Scan for the cell matching the given text and deliver its [x, y] coordinate at center. 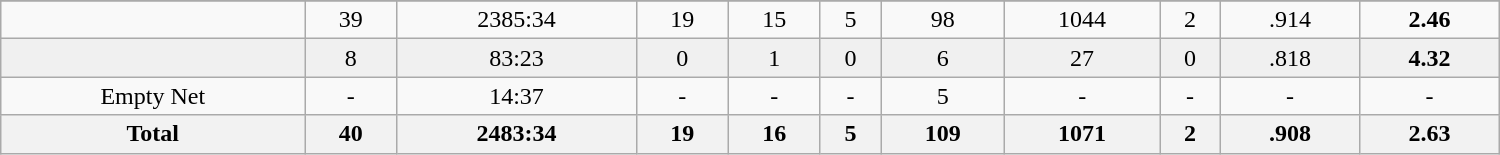
14:37 [516, 96]
.908 [1290, 134]
39 [351, 20]
8 [351, 58]
98 [943, 20]
15 [774, 20]
6 [943, 58]
Empty Net [153, 96]
.818 [1290, 58]
2385:34 [516, 20]
2.63 [1430, 134]
16 [774, 134]
40 [351, 134]
27 [1082, 58]
Total [153, 134]
2483:34 [516, 134]
1044 [1082, 20]
2.46 [1430, 20]
83:23 [516, 58]
.914 [1290, 20]
109 [943, 134]
1071 [1082, 134]
4.32 [1430, 58]
1 [774, 58]
